For the text-containing cell, return its midpoint in (x, y) coordinate format. 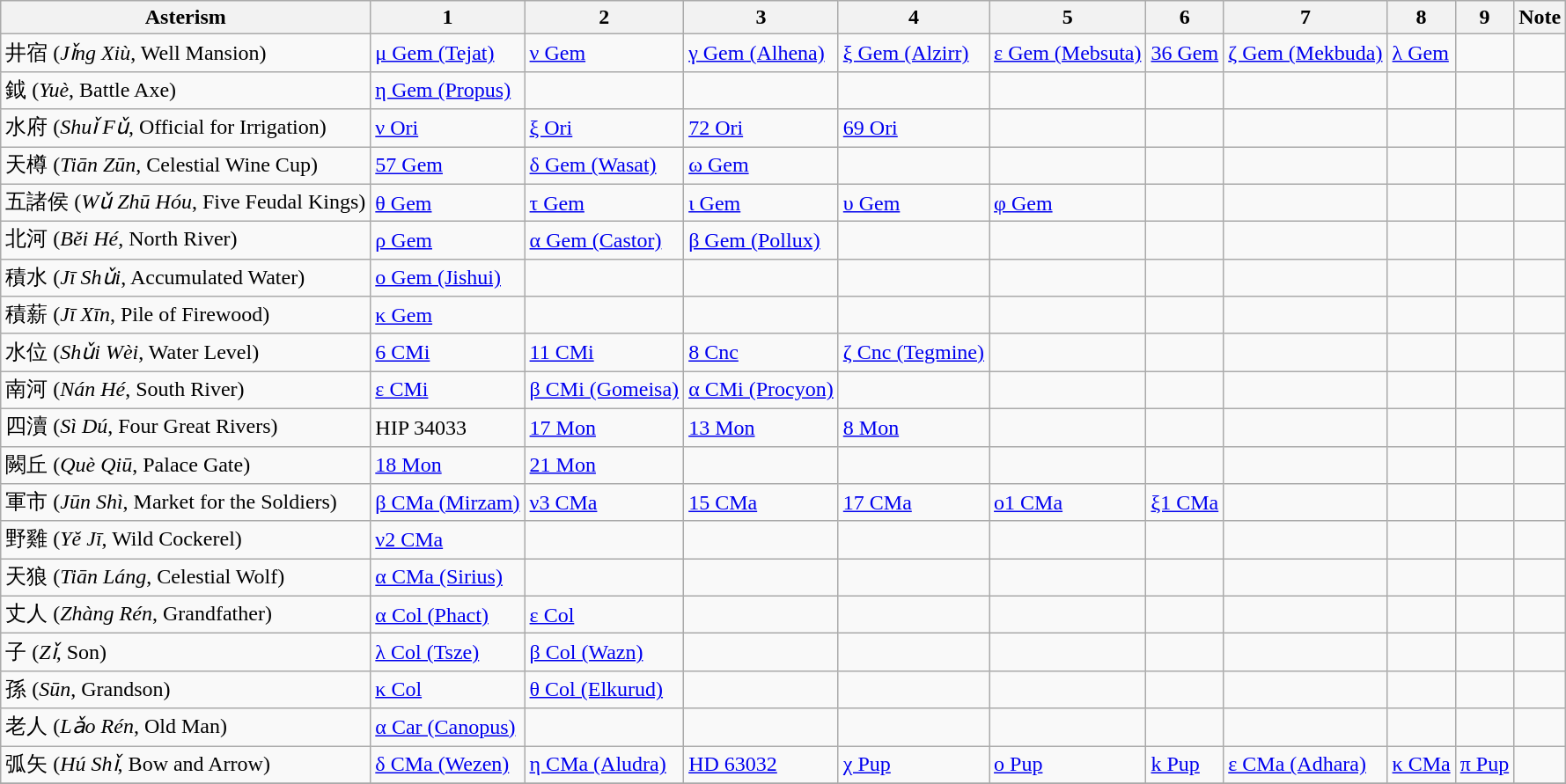
ζ Cnc (Tegmine) (914, 352)
ν Gem (604, 53)
α Col (Phact) (447, 614)
θ Gem (447, 202)
8 Mon (914, 428)
ν3 CMa (604, 503)
α Car (Canopus) (447, 727)
β CMa (Mirzam) (447, 503)
ε CMi (447, 391)
HD 63032 (761, 766)
弧矢 (Hú Shǐ, Bow and Arrow) (186, 766)
積薪 (Jī Xīn, Pile of Firewood) (186, 315)
β Gem (Pollux) (761, 241)
φ Gem (1068, 202)
ο1 CMa (1068, 503)
β Col (Wazn) (604, 653)
57 Gem (447, 165)
ν2 CMa (447, 540)
8 Cnc (761, 352)
15 CMa (761, 503)
δ CMa (Wezen) (447, 766)
ρ Gem (447, 241)
井宿 (Jǐng Xiù, Well Mansion) (186, 53)
η CMa (Aludra) (604, 766)
γ Gem (Alhena) (761, 53)
軍市 (Jūn Shì, Market for the Soldiers) (186, 503)
ξ Ori (604, 128)
5 (1068, 18)
孫 (Sūn, Grandson) (186, 690)
21 Mon (604, 465)
κ Gem (447, 315)
λ Col (Tsze) (447, 653)
四瀆 (Sì Dú, Four Great Rivers) (186, 428)
Note (1540, 18)
3 (761, 18)
ν Ori (447, 128)
闕丘 (Què Qiū, Palace Gate) (186, 465)
α Gem (Castor) (604, 241)
丈人 (Zhàng Rén, Grandfather) (186, 614)
α CMa (Sirius) (447, 577)
老人 (Lǎo Rén, Old Man) (186, 727)
υ Gem (914, 202)
π Pup (1484, 766)
α CMi (Procyon) (761, 391)
2 (604, 18)
天樽 (Tiān Zūn, Celestial Wine Cup) (186, 165)
ε Col (604, 614)
κ Col (447, 690)
6 (1185, 18)
θ Col (Elkurud) (604, 690)
18 Mon (447, 465)
8 (1421, 18)
η Gem (Propus) (447, 90)
7 (1305, 18)
1 (447, 18)
72 Ori (761, 128)
ι Gem (761, 202)
ξ1 CMa (1185, 503)
鉞 (Yuè, Battle Axe) (186, 90)
HIP 34033 (447, 428)
χ Pup (914, 766)
4 (914, 18)
μ Gem (Tejat) (447, 53)
ο Pup (1068, 766)
ζ Gem (Mekbuda) (1305, 53)
ω Gem (761, 165)
五諸侯 (Wǔ Zhū Hóu, Five Feudal Kings) (186, 202)
69 Ori (914, 128)
北河 (Běi Hé, North River) (186, 241)
Asterism (186, 18)
17 Mon (604, 428)
ο Gem (Jishui) (447, 278)
δ Gem (Wasat) (604, 165)
ε Gem (Mebsuta) (1068, 53)
6 CMi (447, 352)
11 CMi (604, 352)
ξ Gem (Alzirr) (914, 53)
k Pup (1185, 766)
9 (1484, 18)
水位 (Shǔi Wèi, Water Level) (186, 352)
17 CMa (914, 503)
κ CMa (1421, 766)
積水 (Jī Shǔi, Accumulated Water) (186, 278)
τ Gem (604, 202)
13 Mon (761, 428)
子 (Zǐ, Son) (186, 653)
天狼 (Tiān Láng, Celestial Wolf) (186, 577)
ε CMa (Adhara) (1305, 766)
水府 (Shuǐ Fǔ, Official for Irrigation) (186, 128)
β CMi (Gomeisa) (604, 391)
λ Gem (1421, 53)
36 Gem (1185, 53)
野雞 (Yě Jī, Wild Cockerel) (186, 540)
南河 (Nán Hé, South River) (186, 391)
